Locate the cell with the specified text and output its [x, y] center coordinate. 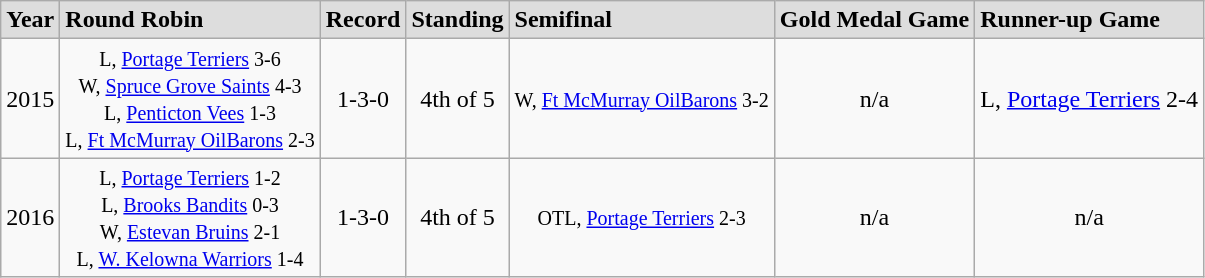
Record [363, 20]
Standing [458, 20]
L, Portage Terriers 1-2L, Brooks Bandits 0-3W, Estevan Bruins 2-1L, W. Kelowna Warriors 1-4 [190, 218]
OTL, Portage Terriers 2-3 [642, 218]
2015 [30, 98]
Semifinal [642, 20]
Year [30, 20]
L, Portage Terriers 2-4 [1090, 98]
W, Ft McMurray OilBarons 3-2 [642, 98]
L, Portage Terriers 3-6W, Spruce Grove Saints 4-3L, Penticton Vees 1-3L, Ft McMurray OilBarons 2-3 [190, 98]
2016 [30, 218]
Gold Medal Game [874, 20]
Runner-up Game [1090, 20]
Round Robin [190, 20]
